From the cell containing the given text, extract its center point as (X, Y) coordinate. 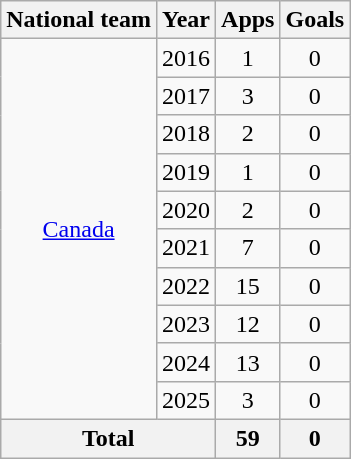
Canada (79, 230)
59 (248, 438)
2016 (186, 58)
12 (248, 324)
2018 (186, 134)
2024 (186, 362)
15 (248, 286)
National team (79, 20)
Goals (315, 20)
2021 (186, 248)
2022 (186, 286)
2025 (186, 400)
2023 (186, 324)
2017 (186, 96)
13 (248, 362)
2019 (186, 172)
2020 (186, 210)
Total (108, 438)
Year (186, 20)
Apps (248, 20)
7 (248, 248)
